Extract the (X, Y) coordinate from the center of the cell holding the provided text.  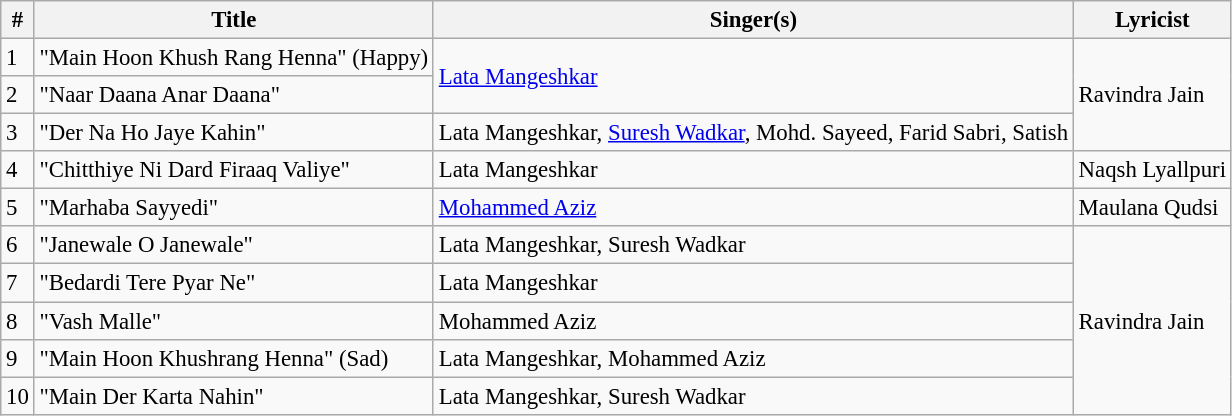
"Naar Daana Anar Daana" (234, 95)
4 (18, 170)
6 (18, 245)
Lata Mangeshkar, Suresh Wadkar, Mohd. Sayeed, Farid Sabri, Satish (753, 133)
"Janewale O Janewale" (234, 245)
"Marhaba Sayyedi" (234, 208)
Singer(s) (753, 20)
# (18, 20)
"Vash Malle" (234, 321)
Lyricist (1152, 20)
1 (18, 58)
Lata Mangeshkar, Mohammed Aziz (753, 358)
"Chitthiye Ni Dard Firaaq Valiye" (234, 170)
"Main Hoon Khushrang Henna" (Sad) (234, 358)
3 (18, 133)
"Der Na Ho Jaye Kahin" (234, 133)
Naqsh Lyallpuri (1152, 170)
7 (18, 283)
10 (18, 396)
8 (18, 321)
Maulana Qudsi (1152, 208)
5 (18, 208)
9 (18, 358)
"Main Hoon Khush Rang Henna" (Happy) (234, 58)
Title (234, 20)
"Bedardi Tere Pyar Ne" (234, 283)
"Main Der Karta Nahin" (234, 396)
2 (18, 95)
